Search for the cell housing the specified text and yield its (x, y) center coordinate. 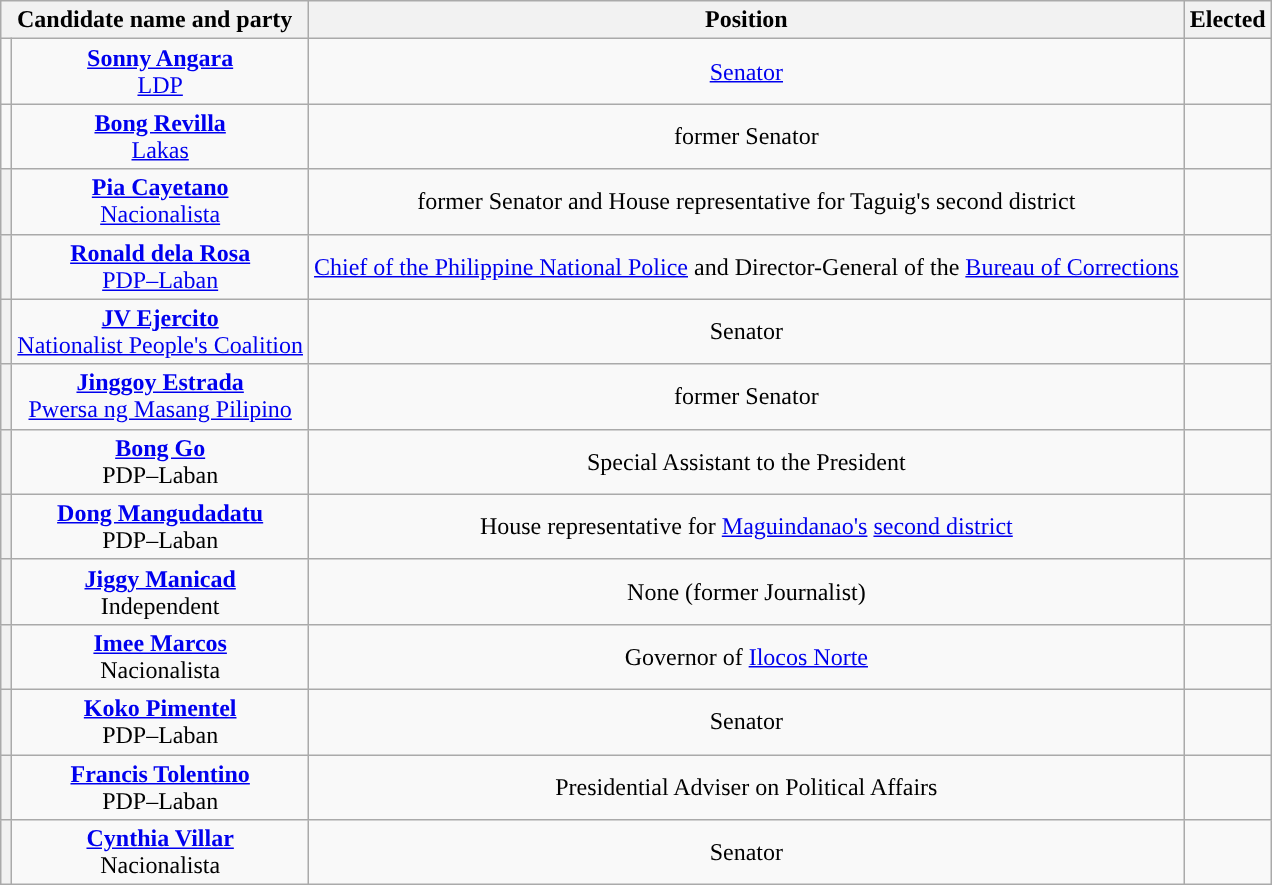
Presidential Adviser on Political Affairs (747, 786)
Jinggoy EstradaPwersa ng Masang Pilipino (160, 396)
former Senator and House representative for Taguig's second district (747, 202)
Candidate name and party (155, 20)
House representative for Maguindanao's second district (747, 526)
Pia CayetanoNacionalista (160, 202)
Francis TolentinoPDP–Laban (160, 786)
Governor of Ilocos Norte (747, 656)
Chief of the Philippine National Police and Director-General of the Bureau of Corrections (747, 266)
Bong RevillaLakas (160, 136)
Cynthia VillarNacionalista (160, 852)
None (former Journalist) (747, 592)
Elected (1228, 20)
Dong MangudadatuPDP–Laban (160, 526)
Imee MarcosNacionalista (160, 656)
Jiggy ManicadIndependent (160, 592)
JV EjercitoNationalist People's Coalition (160, 332)
Sonny AngaraLDP (160, 72)
Koko PimentelPDP–Laban (160, 722)
Ronald dela RosaPDP–Laban (160, 266)
Special Assistant to the President (747, 462)
Bong GoPDP–Laban (160, 462)
Position (747, 20)
